Return the (X, Y) coordinate for the center point of the cell that contains the specified text.  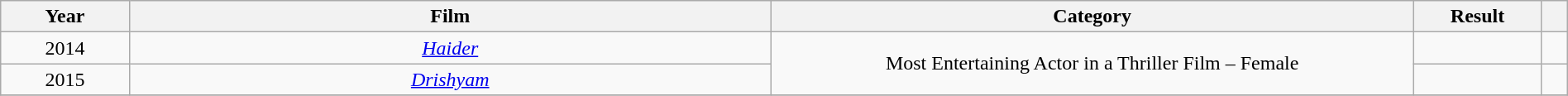
Film (450, 17)
Result (1477, 17)
Drishyam (450, 79)
2015 (65, 79)
Year (65, 17)
Haider (450, 48)
Most Entertaining Actor in a Thriller Film – Female (1092, 64)
2014 (65, 48)
Category (1092, 17)
